Scan for the cell matching the given text and deliver its [x, y] coordinate at center. 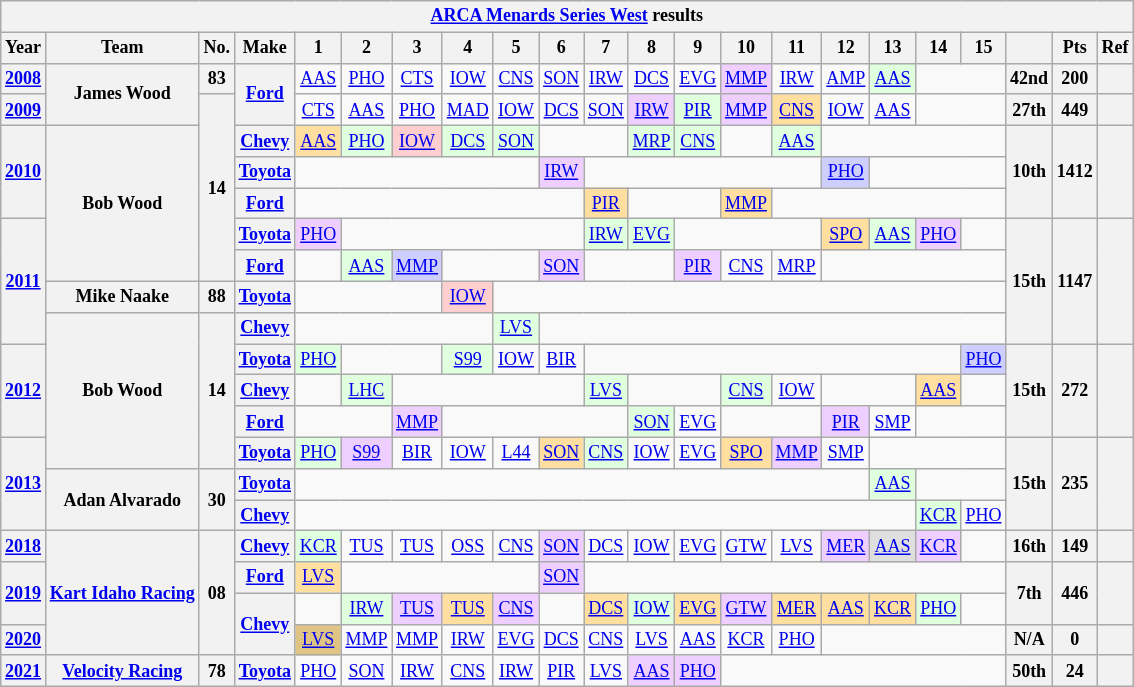
2009 [24, 110]
No. [216, 48]
15 [984, 48]
78 [216, 670]
2010 [24, 172]
4 [468, 48]
2020 [24, 640]
12 [846, 48]
446 [1074, 593]
2019 [24, 593]
6 [562, 48]
2008 [24, 78]
42nd [1030, 78]
11 [796, 48]
83 [216, 78]
1 [318, 48]
AMP [846, 78]
1147 [1074, 282]
Ref [1115, 48]
2 [366, 48]
ARCA Menards Series West results [567, 16]
200 [1074, 78]
Kart Idaho Racing [122, 594]
272 [1074, 391]
Mike Naake [122, 296]
OSS [468, 546]
Make [264, 48]
2012 [24, 391]
L44 [516, 452]
30 [216, 499]
N/A [1030, 640]
13 [893, 48]
Year [24, 48]
MAD [468, 110]
24 [1074, 670]
27th [1030, 110]
Velocity Racing [122, 670]
2018 [24, 546]
88 [216, 296]
7th [1030, 593]
James Wood [122, 94]
Pts [1074, 48]
10th [1030, 172]
Team [122, 48]
149 [1074, 546]
5 [516, 48]
2011 [24, 282]
50th [1030, 670]
2013 [24, 484]
1412 [1074, 172]
7 [606, 48]
0 [1074, 640]
LHC [366, 390]
10 [746, 48]
3 [418, 48]
16th [1030, 546]
08 [216, 594]
Adan Alvarado [122, 499]
8 [652, 48]
449 [1074, 110]
235 [1074, 484]
9 [698, 48]
2021 [24, 670]
